Extract the (x, y) coordinate from the center of the cell holding the provided text.  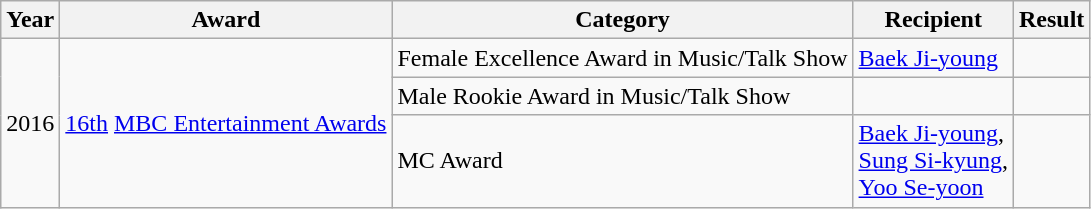
Female Excellence Award in Music/Talk Show (622, 58)
Baek Ji-young,Sung Si-kyung,Yoo Se-yoon (933, 161)
Year (30, 20)
Award (226, 20)
Result (1051, 20)
2016 (30, 123)
Recipient (933, 20)
MC Award (622, 161)
Male Rookie Award in Music/Talk Show (622, 96)
Category (622, 20)
Baek Ji-young (933, 58)
16th MBC Entertainment Awards (226, 123)
